For the text-containing cell, return its midpoint in [x, y] coordinate format. 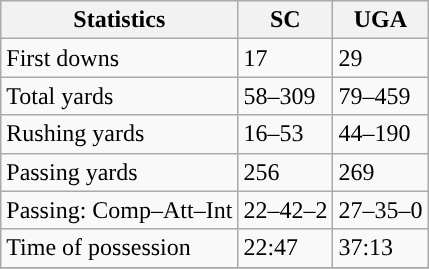
Rushing yards [120, 134]
37:13 [380, 248]
58–309 [286, 96]
256 [286, 172]
Time of possession [120, 248]
27–35–0 [380, 210]
Statistics [120, 20]
Passing: Comp–Att–Int [120, 210]
22:47 [286, 248]
Total yards [120, 96]
16–53 [286, 134]
44–190 [380, 134]
Passing yards [120, 172]
First downs [120, 58]
79–459 [380, 96]
SC [286, 20]
22–42–2 [286, 210]
17 [286, 58]
269 [380, 172]
UGA [380, 20]
29 [380, 58]
